Provide the [X, Y] coordinate of the cell's center where the given text is located.  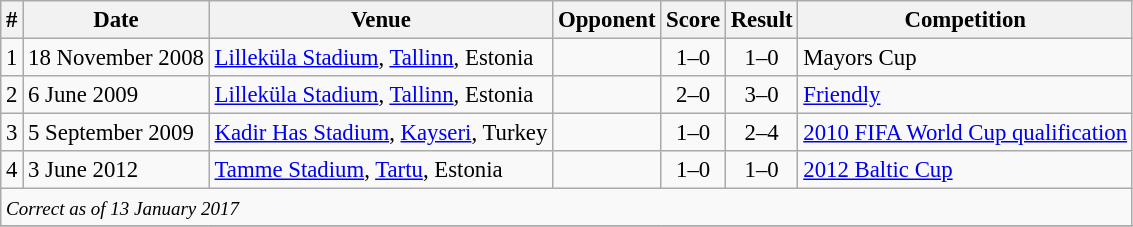
Score [694, 20]
Competition [965, 20]
Date [116, 20]
2–4 [762, 133]
Tamme Stadium, Tartu, Estonia [380, 170]
3–0 [762, 95]
Mayors Cup [965, 58]
2 [12, 95]
Opponent [607, 20]
Venue [380, 20]
2–0 [694, 95]
Friendly [965, 95]
5 September 2009 [116, 133]
2010 FIFA World Cup qualification [965, 133]
6 June 2009 [116, 95]
Correct as of 13 January 2017 [567, 208]
Result [762, 20]
3 June 2012 [116, 170]
# [12, 20]
Kadir Has Stadium, Kayseri, Turkey [380, 133]
18 November 2008 [116, 58]
1 [12, 58]
2012 Baltic Cup [965, 170]
3 [12, 133]
4 [12, 170]
